Extract the (X, Y) coordinate from the center of the cell holding the provided text.  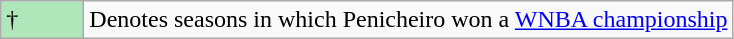
† (42, 20)
Denotes seasons in which Penicheiro won a WNBA championship (408, 20)
